Pinpoint the cell where the given text exists, returning its [x, y] midpoint coordinate. 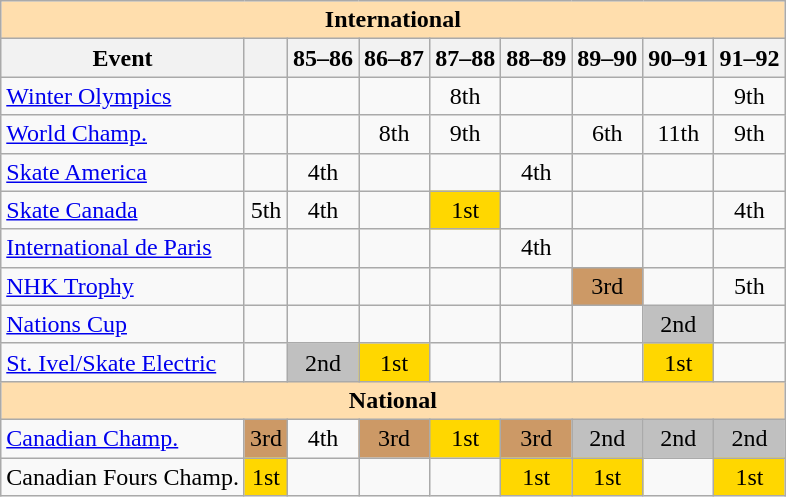
6th [608, 134]
Canadian Fours Champ. [123, 477]
90–91 [678, 58]
87–88 [466, 58]
St. Ivel/Skate Electric [123, 362]
Canadian Champ. [123, 438]
86–87 [394, 58]
11th [678, 134]
World Champ. [123, 134]
88–89 [536, 58]
91–92 [750, 58]
National [393, 400]
Event [123, 58]
Skate Canada [123, 210]
85–86 [324, 58]
NHK Trophy [123, 286]
International [393, 20]
Winter Olympics [123, 96]
International de Paris [123, 248]
89–90 [608, 58]
Skate America [123, 172]
Nations Cup [123, 324]
